Provide the [X, Y] coordinate of the cell's center where the given text is located.  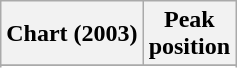
Chart (2003) [72, 34]
Peak position [189, 34]
